Capture the cell that displays the provided text and extract its (x, y) central coordinate. 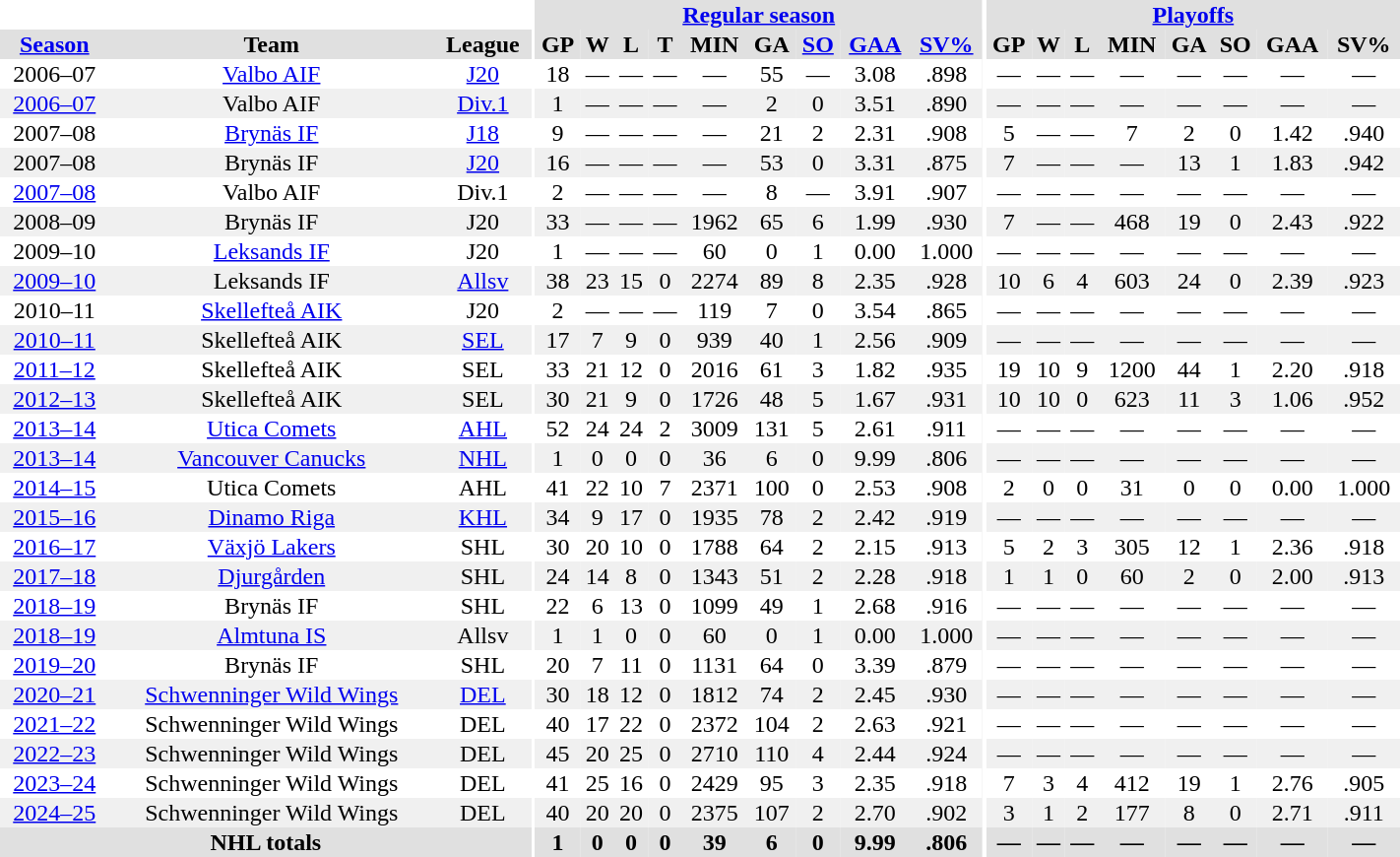
.909 (947, 340)
Växjö Lakers (272, 547)
KHL (482, 517)
31 (1131, 488)
939 (715, 340)
.935 (947, 369)
.922 (1365, 222)
38 (558, 281)
.942 (1365, 163)
1131 (715, 665)
2008–09 (55, 222)
.879 (947, 665)
2274 (715, 281)
2.70 (875, 813)
1200 (1131, 369)
623 (1131, 399)
177 (1131, 813)
55 (772, 74)
2.44 (875, 754)
107 (772, 813)
95 (772, 783)
.919 (947, 517)
603 (1131, 281)
.916 (947, 606)
.923 (1365, 281)
89 (772, 281)
2.68 (875, 606)
104 (772, 724)
2375 (715, 813)
2.56 (875, 340)
2.76 (1293, 783)
.952 (1365, 399)
3.54 (875, 310)
3.51 (875, 103)
Regular season (759, 15)
Team (272, 44)
2012–13 (55, 399)
119 (715, 310)
2016 (715, 369)
1962 (715, 222)
J18 (482, 133)
NHL (482, 458)
23 (598, 281)
3.08 (875, 74)
1788 (715, 547)
2.45 (875, 694)
3.31 (875, 163)
74 (772, 694)
2710 (715, 754)
2024–25 (55, 813)
53 (772, 163)
.902 (947, 813)
2020–21 (55, 694)
2.43 (1293, 222)
T (665, 44)
1.99 (875, 222)
2371 (715, 488)
2.42 (875, 517)
2.15 (875, 547)
15 (631, 281)
1.82 (875, 369)
1812 (715, 694)
1.42 (1293, 133)
3009 (715, 428)
.931 (947, 399)
100 (772, 488)
44 (1189, 369)
2.63 (875, 724)
.890 (947, 103)
.924 (947, 754)
48 (772, 399)
2014–15 (55, 488)
2023–24 (55, 783)
Almtuna IS (272, 635)
.940 (1365, 133)
1099 (715, 606)
NHL totals (266, 842)
412 (1131, 783)
Dinamo Riga (272, 517)
2.28 (875, 576)
49 (772, 606)
2.31 (875, 133)
2016–17 (55, 547)
2019–20 (55, 665)
Djurgården (272, 576)
2022–23 (55, 754)
2372 (715, 724)
2.53 (875, 488)
39 (715, 842)
2.71 (1293, 813)
.875 (947, 163)
2021–22 (55, 724)
34 (558, 517)
.928 (947, 281)
2.61 (875, 428)
1726 (715, 399)
1.06 (1293, 399)
3.39 (875, 665)
1.67 (875, 399)
1343 (715, 576)
1.83 (1293, 163)
305 (1131, 547)
Vancouver Canucks (272, 458)
.921 (947, 724)
2011–12 (55, 369)
2429 (715, 783)
Season (55, 44)
.907 (947, 192)
2.20 (1293, 369)
2017–18 (55, 576)
2.00 (1293, 576)
78 (772, 517)
.865 (947, 310)
52 (558, 428)
61 (772, 369)
51 (772, 576)
1935 (715, 517)
36 (715, 458)
2.39 (1293, 281)
2015–16 (55, 517)
.905 (1365, 783)
3.91 (875, 192)
2.36 (1293, 547)
14 (598, 576)
45 (558, 754)
468 (1131, 222)
.898 (947, 74)
65 (772, 222)
131 (772, 428)
Playoffs (1193, 15)
110 (772, 754)
League (482, 44)
